Determine the (X, Y) coordinate at the center of the cell enclosing the given text.  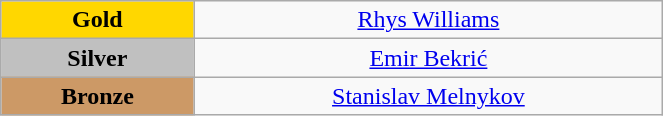
Stanislav Melnykov (428, 96)
Gold (98, 20)
Rhys Williams (428, 20)
Silver (98, 58)
Emir Bekrić (428, 58)
Bronze (98, 96)
